Provide the (x, y) coordinate of the cell's center where the given text is located.  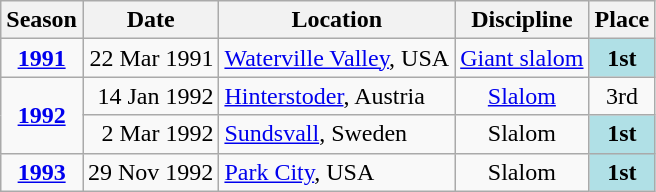
Sundsvall, Sweden (337, 134)
1993 (42, 172)
29 Nov 1992 (150, 172)
Place (622, 20)
Park City, USA (337, 172)
Giant slalom (522, 58)
Hinterstoder, Austria (337, 96)
Date (150, 20)
Waterville Valley, USA (337, 58)
Location (337, 20)
2 Mar 1992 (150, 134)
Discipline (522, 20)
1991 (42, 58)
1992 (42, 115)
Season (42, 20)
22 Mar 1991 (150, 58)
3rd (622, 96)
14 Jan 1992 (150, 96)
